Locate the cell with the specified text and output its [x, y] center coordinate. 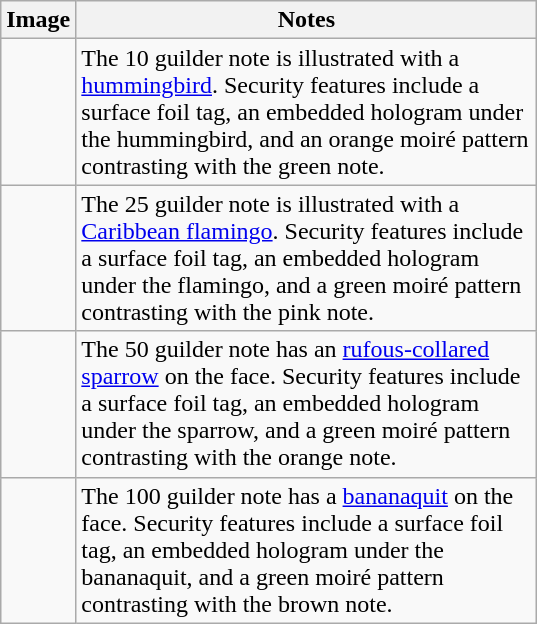
Notes [306, 20]
Image [38, 20]
